Output the (X, Y) coordinate of the center of the cell containing the given text.  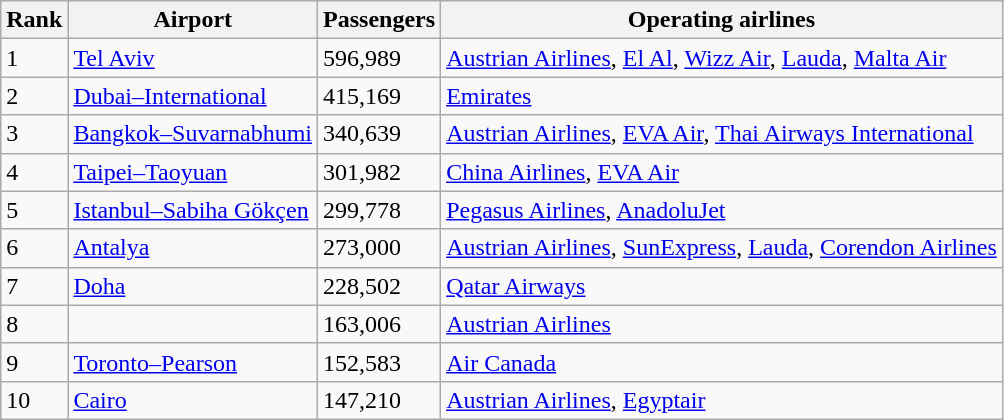
Taipei–Taoyuan (193, 172)
Dubai–International (193, 96)
Bangkok–Suvarnabhumi (193, 134)
3 (34, 134)
415,169 (380, 96)
596,989 (380, 58)
Istanbul–Sabiha Gökçen (193, 210)
Air Canada (722, 362)
5 (34, 210)
299,778 (380, 210)
Cairo (193, 400)
Doha (193, 286)
9 (34, 362)
1 (34, 58)
152,583 (380, 362)
Pegasus Airlines, AnadoluJet (722, 210)
Austrian Airlines, El Al, Wizz Air, Lauda, Malta Air (722, 58)
Passengers (380, 20)
8 (34, 324)
228,502 (380, 286)
301,982 (380, 172)
4 (34, 172)
7 (34, 286)
Tel Aviv (193, 58)
Austrian Airlines, Egyptair (722, 400)
Operating airlines (722, 20)
Antalya (193, 248)
Austrian Airlines, SunExpress, Lauda, Corendon Airlines (722, 248)
147,210 (380, 400)
Airport (193, 20)
2 (34, 96)
163,006 (380, 324)
Austrian Airlines, EVA Air, Thai Airways International (722, 134)
10 (34, 400)
6 (34, 248)
Emirates (722, 96)
Toronto–Pearson (193, 362)
China Airlines, EVA Air (722, 172)
Rank (34, 20)
Qatar Airways (722, 286)
273,000 (380, 248)
Austrian Airlines (722, 324)
340,639 (380, 134)
